Return (x, y) of the center of cell containing provided text 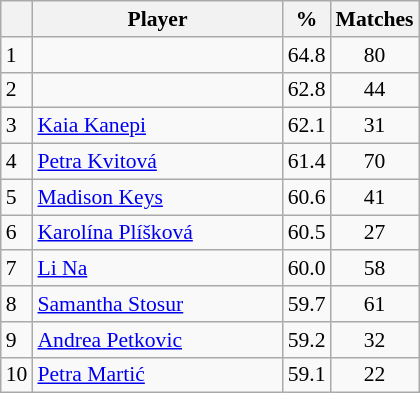
Matches (374, 19)
27 (374, 233)
80 (374, 55)
Player (157, 19)
Petra Kvitová (157, 162)
44 (374, 90)
7 (17, 269)
60.6 (307, 197)
Li Na (157, 269)
22 (374, 375)
% (307, 19)
4 (17, 162)
61 (374, 304)
1 (17, 55)
60.5 (307, 233)
2 (17, 90)
59.7 (307, 304)
Petra Martić (157, 375)
Kaia Kanepi (157, 126)
59.1 (307, 375)
Andrea Petkovic (157, 340)
3 (17, 126)
9 (17, 340)
Samantha Stosur (157, 304)
8 (17, 304)
64.8 (307, 55)
31 (374, 126)
62.1 (307, 126)
70 (374, 162)
60.0 (307, 269)
58 (374, 269)
59.2 (307, 340)
10 (17, 375)
61.4 (307, 162)
32 (374, 340)
62.8 (307, 90)
6 (17, 233)
41 (374, 197)
Madison Keys (157, 197)
5 (17, 197)
Karolína Plíšková (157, 233)
